Return the [X, Y] coordinate for the center point of the cell that contains the specified text.  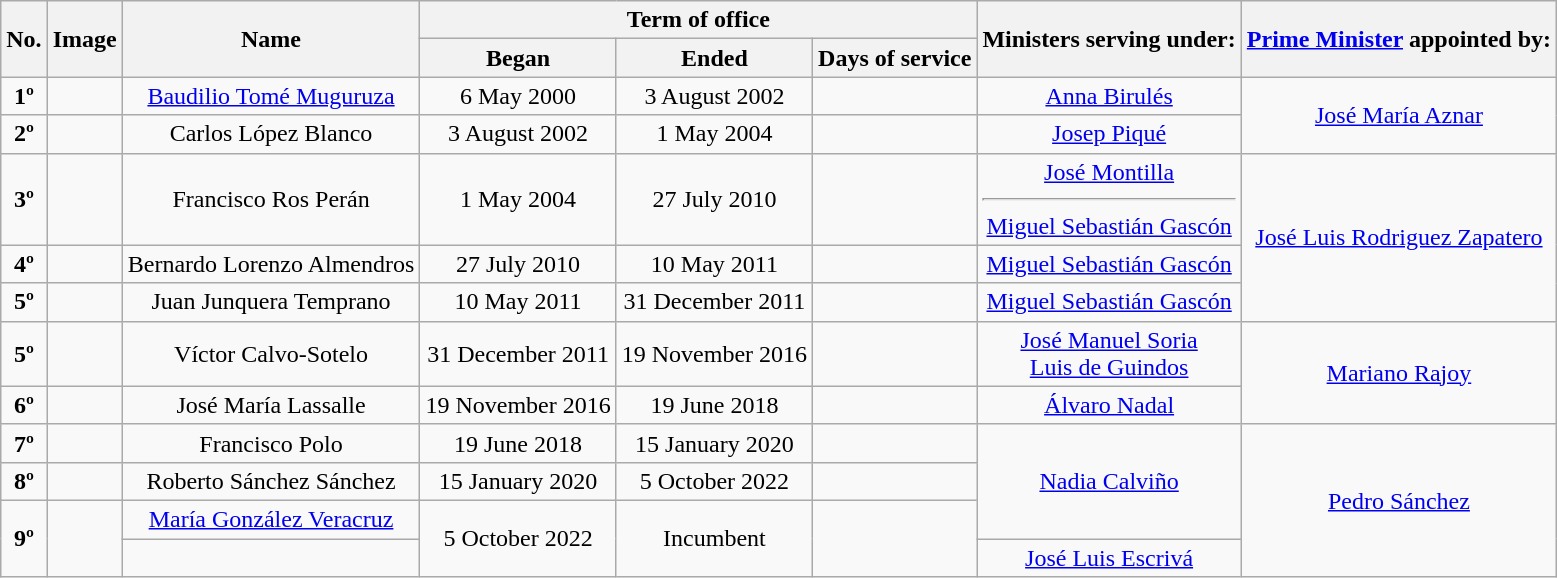
José María Lassalle [271, 405]
9º [24, 538]
Bernardo Lorenzo Almendros [271, 264]
Ended [714, 58]
Prime Minister appointed by: [1398, 39]
4º [24, 264]
Image [84, 39]
Mariano Rajoy [1398, 372]
Ministers serving under: [1109, 39]
7º [24, 443]
Roberto Sánchez Sánchez [271, 481]
Álvaro Nadal [1109, 405]
Carlos López Blanco [271, 134]
Juan Junquera Temprano [271, 302]
1º [24, 96]
José MontillaMiguel Sebastián Gascón [1109, 199]
Víctor Calvo-Sotelo [271, 354]
Josep Piqué [1109, 134]
José María Aznar [1398, 115]
Days of service [895, 58]
6 May 2000 [518, 96]
Term of office [698, 20]
2º [24, 134]
Incumbent [714, 538]
No. [24, 39]
Nadia Calviño [1109, 481]
Anna Birulés [1109, 96]
Francisco Ros Perán [271, 199]
3º [24, 199]
Francisco Polo [271, 443]
José Manuel SoriaLuis de Guindos [1109, 354]
María González Veracruz [271, 519]
Pedro Sánchez [1398, 500]
José Luis Rodriguez Zapatero [1398, 237]
8º [24, 481]
Name [271, 39]
José Luis Escrivá [1109, 557]
Baudilio Tomé Muguruza [271, 96]
6º [24, 405]
Began [518, 58]
